Return (X, Y) of the center of cell containing provided text 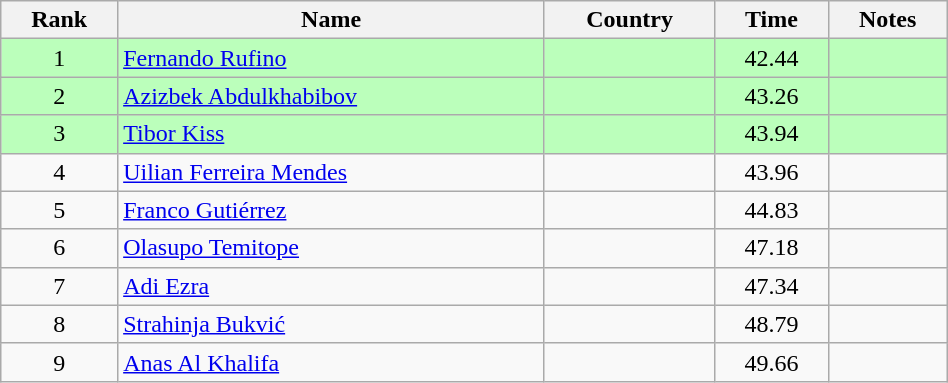
Tibor Kiss (332, 134)
7 (60, 286)
43.26 (772, 96)
Name (332, 20)
8 (60, 324)
5 (60, 210)
Anas Al Khalifa (332, 362)
44.83 (772, 210)
Strahinja Bukvić (332, 324)
Azizbek Abdulkhabibov (332, 96)
43.94 (772, 134)
Rank (60, 20)
1 (60, 58)
Adi Ezra (332, 286)
49.66 (772, 362)
Olasupo Temitope (332, 248)
Country (629, 20)
Time (772, 20)
Uilian Ferreira Mendes (332, 172)
9 (60, 362)
3 (60, 134)
4 (60, 172)
47.34 (772, 286)
Fernando Rufino (332, 58)
47.18 (772, 248)
6 (60, 248)
43.96 (772, 172)
42.44 (772, 58)
Notes (888, 20)
Franco Gutiérrez (332, 210)
2 (60, 96)
48.79 (772, 324)
